Identify which cell holds the provided text, then report its (x, y) central coordinate. 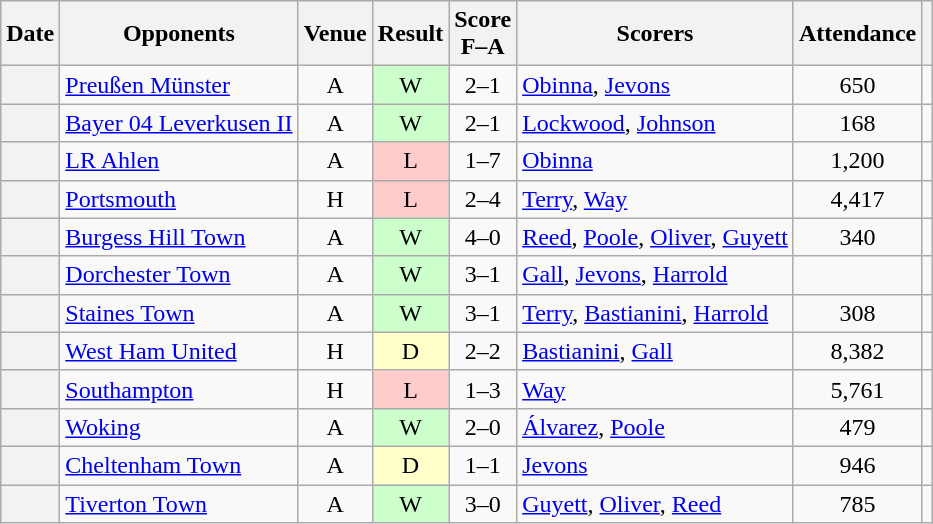
Venue (335, 34)
1–3 (483, 389)
Bayer 04 Leverkusen II (179, 123)
3–0 (483, 503)
Cheltenham Town (179, 465)
West Ham United (179, 351)
4–0 (483, 237)
340 (857, 237)
Attendance (857, 34)
785 (857, 503)
1–1 (483, 465)
5,761 (857, 389)
Terry, Bastianini, Harrold (656, 313)
Dorchester Town (179, 275)
Gall, Jevons, Harrold (656, 275)
Date (30, 34)
1–7 (483, 161)
Bastianini, Gall (656, 351)
479 (857, 427)
Jevons (656, 465)
2–2 (483, 351)
650 (857, 85)
2–4 (483, 199)
Tiverton Town (179, 503)
Álvarez, Poole (656, 427)
Terry, Way (656, 199)
Staines Town (179, 313)
Obinna (656, 161)
Burgess Hill Town (179, 237)
168 (857, 123)
Woking (179, 427)
Portsmouth (179, 199)
Scorers (656, 34)
308 (857, 313)
Reed, Poole, Oliver, Guyett (656, 237)
Preußen Münster (179, 85)
Result (410, 34)
LR Ahlen (179, 161)
Obinna, Jevons (656, 85)
Lockwood, Johnson (656, 123)
Way (656, 389)
Opponents (179, 34)
4,417 (857, 199)
1,200 (857, 161)
ScoreF–A (483, 34)
8,382 (857, 351)
946 (857, 465)
Guyett, Oliver, Reed (656, 503)
Southampton (179, 389)
2–0 (483, 427)
